Return the [x, y] coordinate for the center point of the cell that contains the specified text.  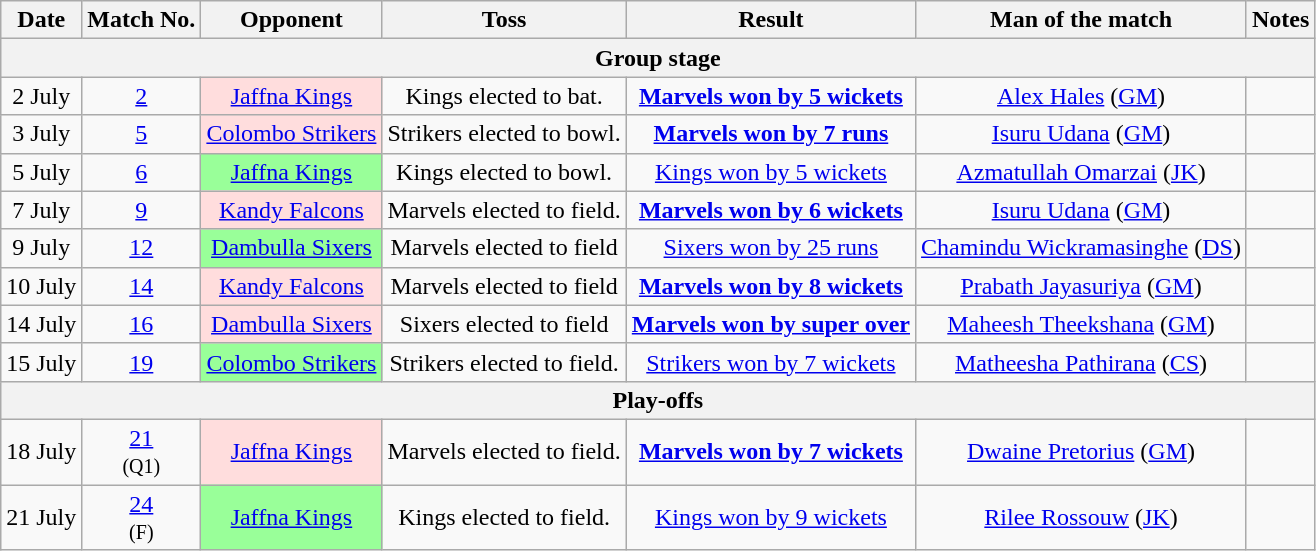
14 [142, 286]
Sixers elected to field [504, 324]
Marvels won by super over [770, 324]
3 July [42, 134]
5 [142, 134]
Maheesh Theekshana (GM) [1082, 324]
Marvels won by 5 wickets [770, 96]
Marvels won by 7 wickets [770, 452]
2 July [42, 96]
12 [142, 248]
10 July [42, 286]
Group stage [658, 58]
14 July [42, 324]
15 July [42, 362]
Kings elected to bowl. [504, 172]
21 (Q1) [142, 452]
Date [42, 20]
Dwaine Pretorius (GM) [1082, 452]
5 July [42, 172]
9 July [42, 248]
24 (F) [142, 516]
Rilee Rossouw (JK) [1082, 516]
Result [770, 20]
Play-offs [658, 400]
Match No. [142, 20]
18 July [42, 452]
21 July [42, 516]
6 [142, 172]
Azmatullah Omarzai (JK) [1082, 172]
Kings elected to field. [504, 516]
Kings elected to bat. [504, 96]
Strikers won by 7 wickets [770, 362]
9 [142, 210]
Marvels won by 7 runs [770, 134]
Prabath Jayasuriya (GM) [1082, 286]
16 [142, 324]
Strikers elected to bowl. [504, 134]
19 [142, 362]
Man of the match [1082, 20]
Kings won by 5 wickets [770, 172]
Strikers elected to field. [504, 362]
Alex Hales (GM) [1082, 96]
Toss [504, 20]
Marvels won by 8 wickets [770, 286]
Chamindu Wickramasinghe (DS) [1082, 248]
2 [142, 96]
Marvels won by 6 wickets [770, 210]
7 July [42, 210]
Matheesha Pathirana (CS) [1082, 362]
Sixers won by 25 runs [770, 248]
Kings won by 9 wickets [770, 516]
Notes [1280, 20]
Opponent [292, 20]
